Detect which cell encompasses the target text, then output its [X, Y] center coordinate. 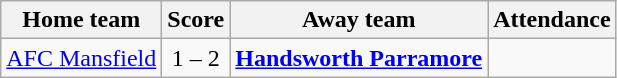
Score [196, 20]
AFC Mansfield [82, 58]
1 – 2 [196, 58]
Home team [82, 20]
Attendance [552, 20]
Away team [359, 20]
Handsworth Parramore [359, 58]
